Scan for the cell matching the given text and deliver its [x, y] coordinate at center. 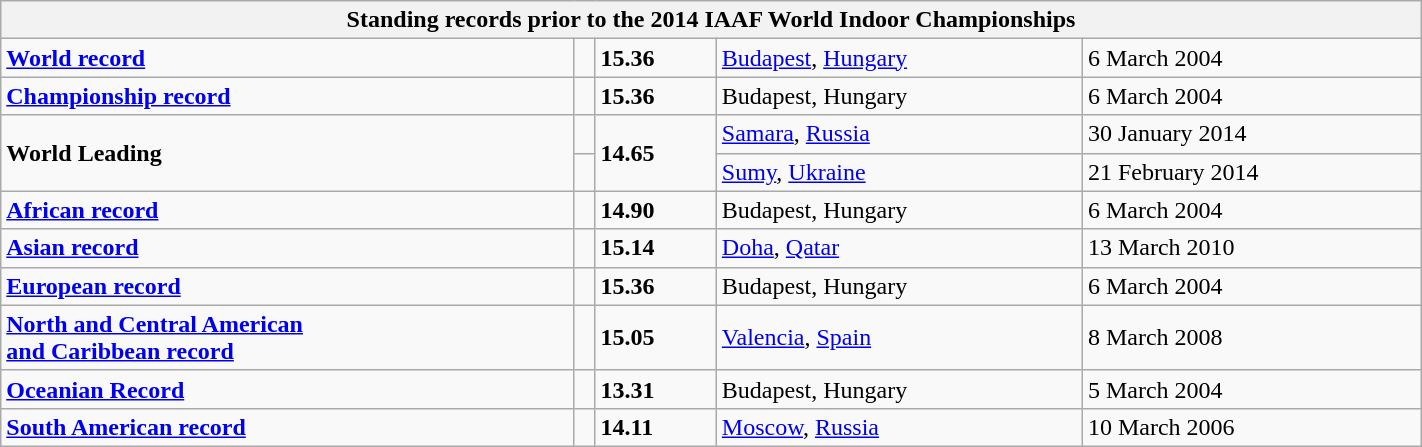
14.65 [656, 153]
Standing records prior to the 2014 IAAF World Indoor Championships [711, 20]
5 March 2004 [1252, 389]
15.14 [656, 248]
World record [288, 58]
Sumy, Ukraine [899, 172]
14.90 [656, 210]
Championship record [288, 96]
Oceanian Record [288, 389]
Moscow, Russia [899, 427]
World Leading [288, 153]
13.31 [656, 389]
Samara, Russia [899, 134]
15.05 [656, 338]
10 March 2006 [1252, 427]
Doha, Qatar [899, 248]
European record [288, 286]
South American record [288, 427]
13 March 2010 [1252, 248]
30 January 2014 [1252, 134]
Valencia, Spain [899, 338]
North and Central American and Caribbean record [288, 338]
14.11 [656, 427]
21 February 2014 [1252, 172]
African record [288, 210]
8 March 2008 [1252, 338]
Asian record [288, 248]
